Return the (X, Y) coordinate for the center point of the cell that contains the specified text.  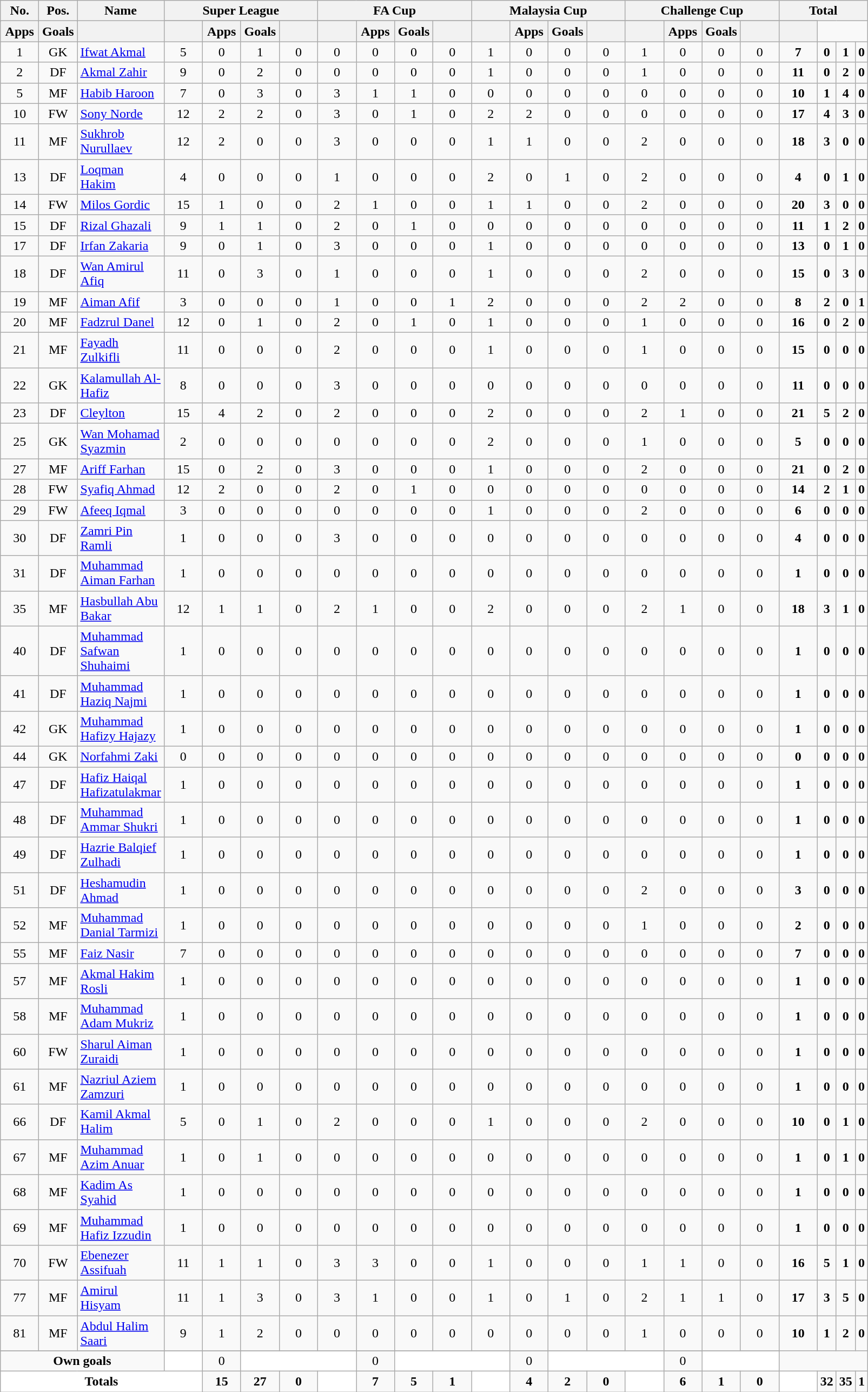
Cleylton (121, 413)
55 (19, 953)
Super League (241, 11)
Zamri Pin Ramli (121, 538)
Muhammad Adam Mukriz (121, 1016)
70 (19, 1263)
44 (19, 756)
81 (19, 1333)
Challenge Cup (702, 11)
Muhammad Haziq Najmi (121, 694)
Kamil Akmal Halim (121, 1122)
67 (19, 1157)
Ariff Farhan (121, 469)
40 (19, 651)
Faiz Nasir (121, 953)
69 (19, 1227)
Muhammad Azim Anuar (121, 1157)
57 (19, 981)
Rizal Ghazali (121, 225)
51 (19, 890)
52 (19, 925)
Fadzrul Danel (121, 322)
23 (19, 413)
Afeeq Iqmal (121, 510)
Ebenezer Assifuah (121, 1263)
30 (19, 538)
Ifwat Akmal (121, 52)
Heshamudin Ahmad (121, 890)
Totals (102, 1382)
60 (19, 1052)
25 (19, 441)
77 (19, 1297)
Wan Mohamad Syazmin (121, 441)
29 (19, 510)
Fayadh Zulkifli (121, 351)
22 (19, 385)
Hazrie Balqief Zulhadi (121, 855)
Hafiz Haiqal Hafizatulakmar (121, 784)
Sharul Aiman Zuraidi (121, 1052)
Sukhrob Nurullaev (121, 142)
Muhammad Safwan Shuhaimi (121, 651)
66 (19, 1122)
58 (19, 1016)
61 (19, 1086)
Aiman Afif (121, 301)
Nazriul Aziem Zamzuri (121, 1086)
Amirul Hisyam (121, 1297)
Name (121, 11)
Own goals (82, 1361)
Pos. (58, 11)
Malaysia Cup (548, 11)
28 (19, 490)
31 (19, 573)
Sony Norde (121, 114)
42 (19, 728)
Akmal Zahir (121, 72)
Hasbullah Abu Bakar (121, 608)
48 (19, 820)
49 (19, 855)
Norfahmi Zaki (121, 756)
Irfan Zakaria (121, 246)
Muhammad Ammar Shukri (121, 820)
Akmal Hakim Rosli (121, 981)
Habib Haroon (121, 93)
Loqman Hakim (121, 176)
68 (19, 1192)
32 (826, 1382)
Syafiq Ahmad (121, 490)
19 (19, 301)
Total (823, 11)
Muhammad Aiman Farhan (121, 573)
41 (19, 694)
Milos Gordic (121, 204)
No. (19, 11)
Kalamullah Al-Hafiz (121, 385)
Abdul Halim Saari (121, 1333)
Wan Amirul Afiq (121, 274)
Muhammad Danial Tarmizi (121, 925)
47 (19, 784)
Muhammad Hafiz Izzudin (121, 1227)
Muhammad Hafizy Hajazy (121, 728)
FA Cup (394, 11)
Kadim As Syahid (121, 1192)
